Output the (X, Y) coordinate of the center of the cell containing the given text.  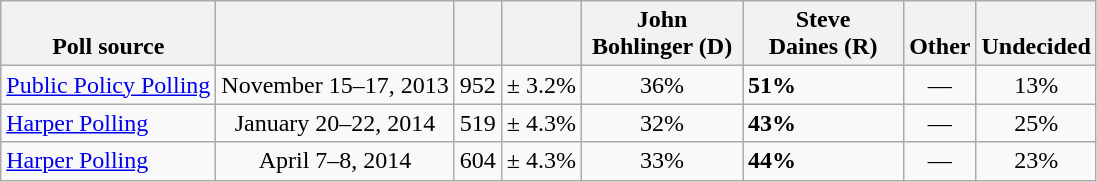
23% (1036, 161)
33% (662, 161)
January 20–22, 2014 (335, 123)
Poll source (108, 34)
November 15–17, 2013 (335, 85)
Undecided (1036, 34)
25% (1036, 123)
32% (662, 123)
± 3.2% (541, 85)
604 (478, 161)
JohnBohlinger (D) (662, 34)
April 7–8, 2014 (335, 161)
SteveDaines (R) (824, 34)
Public Policy Polling (108, 85)
952 (478, 85)
Other (940, 34)
36% (662, 85)
44% (824, 161)
43% (824, 123)
519 (478, 123)
51% (824, 85)
13% (1036, 85)
